Output the [X, Y] coordinate of the center of the cell containing the given text.  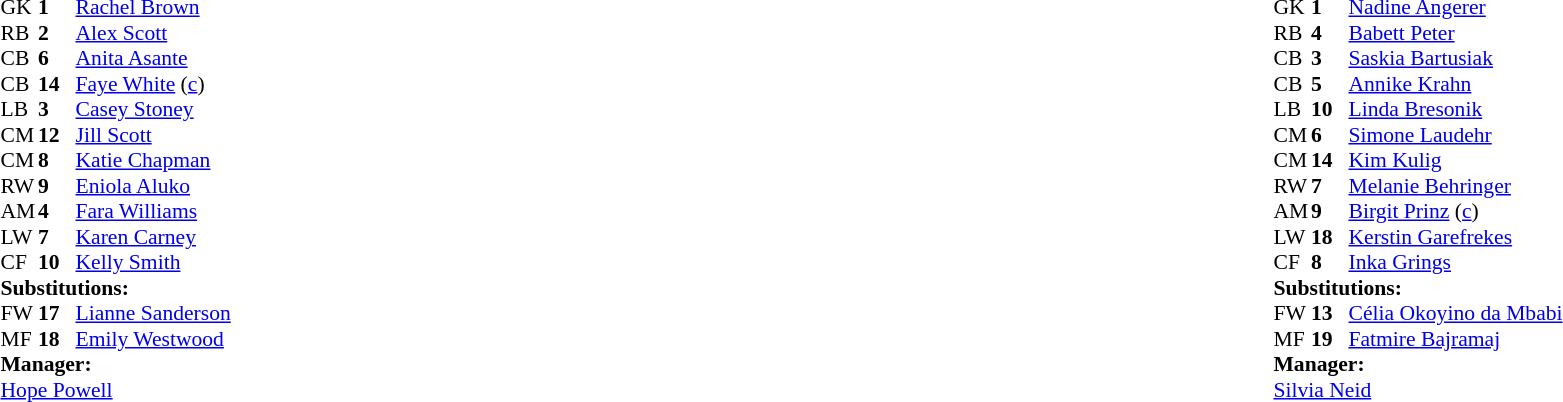
5 [1330, 84]
Birgit Prinz (c) [1455, 211]
Emily Westwood [154, 339]
Célia Okoyino da Mbabi [1455, 313]
Casey Stoney [154, 109]
Simone Laudehr [1455, 135]
17 [57, 313]
Kim Kulig [1455, 161]
Inka Grings [1455, 263]
Kelly Smith [154, 263]
Annike Krahn [1455, 84]
2 [57, 33]
12 [57, 135]
Babett Peter [1455, 33]
Jill Scott [154, 135]
Lianne Sanderson [154, 313]
Melanie Behringer [1455, 186]
Fatmire Bajramaj [1455, 339]
19 [1330, 339]
Saskia Bartusiak [1455, 59]
Eniola Aluko [154, 186]
Katie Chapman [154, 161]
Linda Bresonik [1455, 109]
Alex Scott [154, 33]
13 [1330, 313]
Kerstin Garefrekes [1455, 237]
Faye White (c) [154, 84]
Anita Asante [154, 59]
Karen Carney [154, 237]
Fara Williams [154, 211]
